For the text-containing cell, return its midpoint in (x, y) coordinate format. 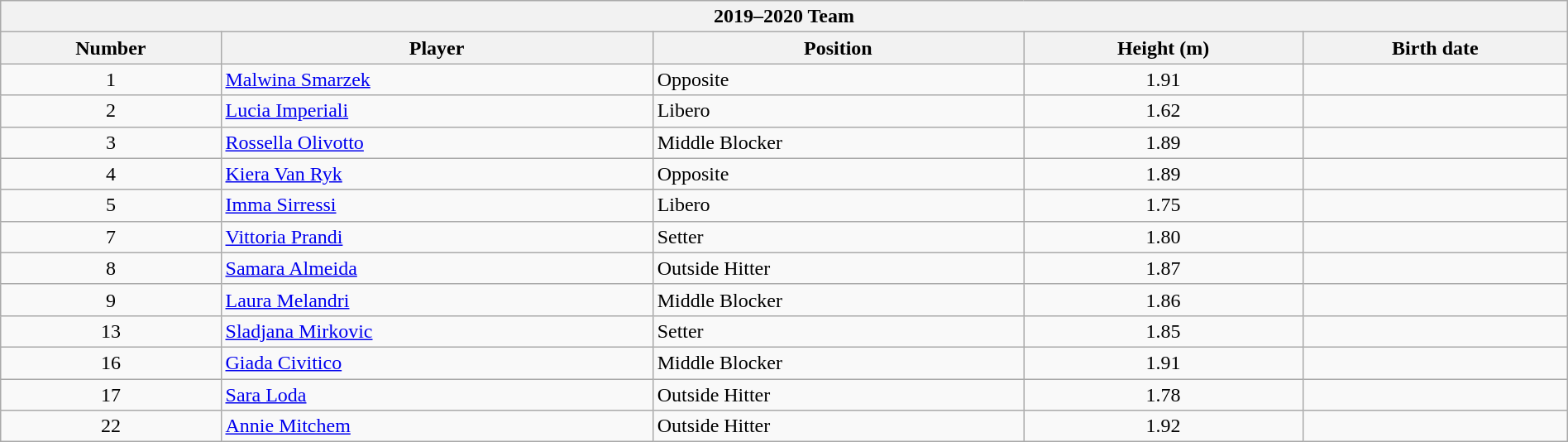
Number (111, 48)
2 (111, 111)
5 (111, 205)
Rossella Olivotto (437, 142)
Position (838, 48)
Birth date (1436, 48)
13 (111, 331)
1.80 (1164, 237)
2019–2020 Team (784, 17)
Malwina Smarzek (437, 79)
Height (m) (1164, 48)
1.92 (1164, 426)
8 (111, 268)
1 (111, 79)
22 (111, 426)
16 (111, 363)
Giada Civitico (437, 363)
1.87 (1164, 268)
4 (111, 174)
Sara Loda (437, 395)
17 (111, 395)
7 (111, 237)
Vittoria Prandi (437, 237)
Sladjana Mirkovic (437, 331)
9 (111, 300)
1.78 (1164, 395)
Lucia Imperiali (437, 111)
Player (437, 48)
Kiera Van Ryk (437, 174)
Laura Melandri (437, 300)
1.75 (1164, 205)
1.62 (1164, 111)
Imma Sirressi (437, 205)
Annie Mitchem (437, 426)
1.85 (1164, 331)
Samara Almeida (437, 268)
3 (111, 142)
1.86 (1164, 300)
